Extract the (x, y) coordinate from the center of the cell holding the provided text.  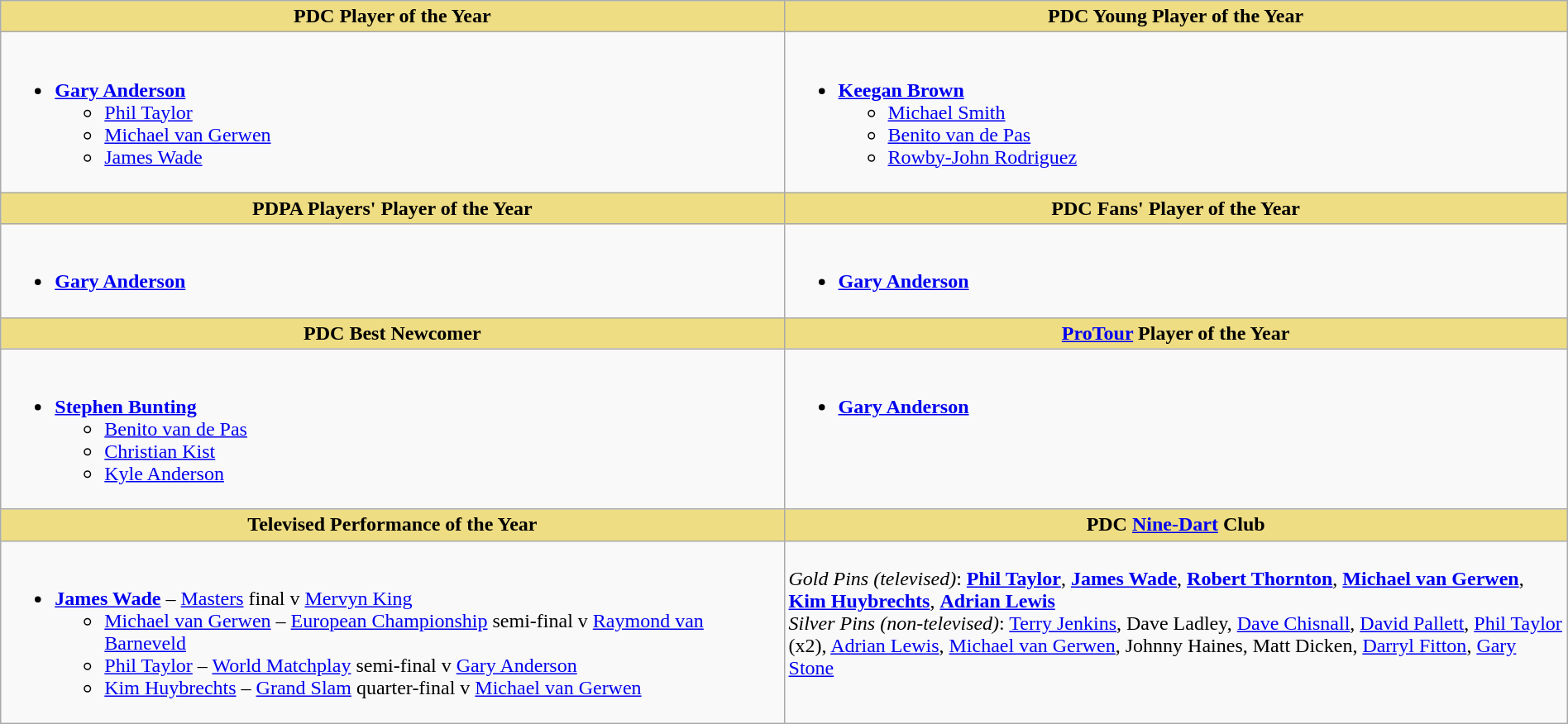
Stephen BuntingBenito van de PasChristian KistKyle Anderson (392, 429)
PDC Best Newcomer (392, 333)
Keegan BrownMichael SmithBenito van de PasRowby-John Rodriguez (1176, 112)
PDC Fans' Player of the Year (1176, 208)
Televised Performance of the Year (392, 525)
PDC Nine-Dart Club (1176, 525)
ProTour Player of the Year (1176, 333)
Gary AndersonPhil TaylorMichael van GerwenJames Wade (392, 112)
PDC Player of the Year (392, 17)
PDC Young Player of the Year (1176, 17)
PDPA Players' Player of the Year (392, 208)
